Locate the cell with the specified text and output its [x, y] center coordinate. 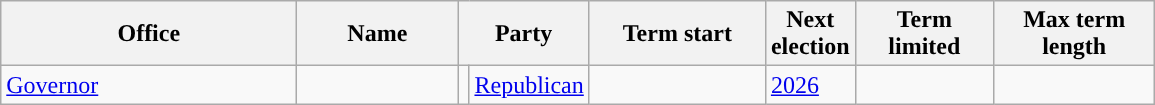
Governor [149, 85]
Term start [677, 34]
2026 [810, 85]
Next election [810, 34]
Max term length [1074, 34]
Office [149, 34]
Republican [529, 85]
Term limited [924, 34]
Party [524, 34]
Name [378, 34]
